For the text-containing cell, return its midpoint in (X, Y) coordinate format. 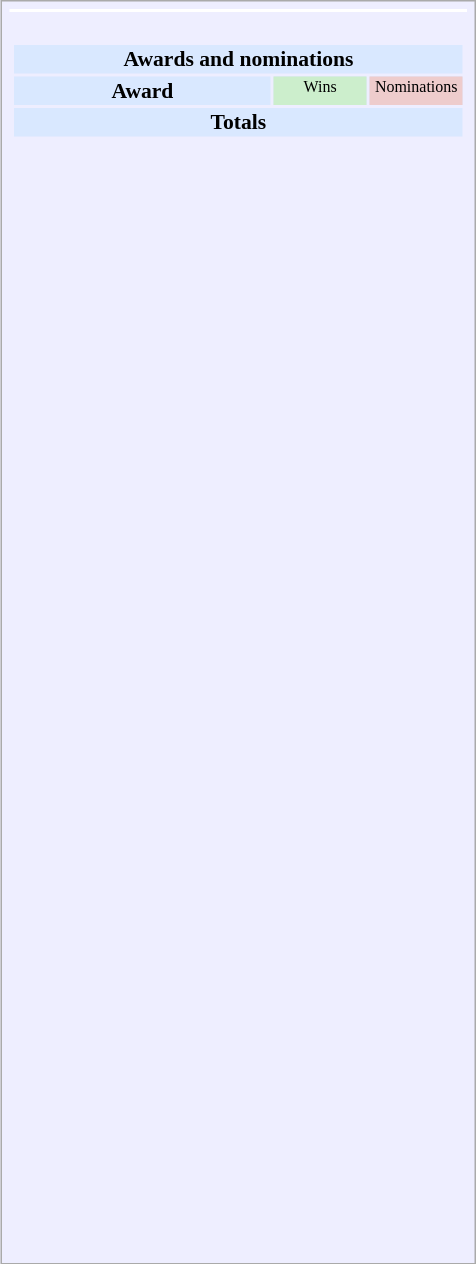
Nominations (416, 90)
Awards and nominations Award Wins Nominations Totals (239, 629)
Awards and nominations (238, 59)
Award (142, 90)
Totals (238, 122)
Wins (320, 90)
